Scan for the cell matching the given text and deliver its [X, Y] coordinate at center. 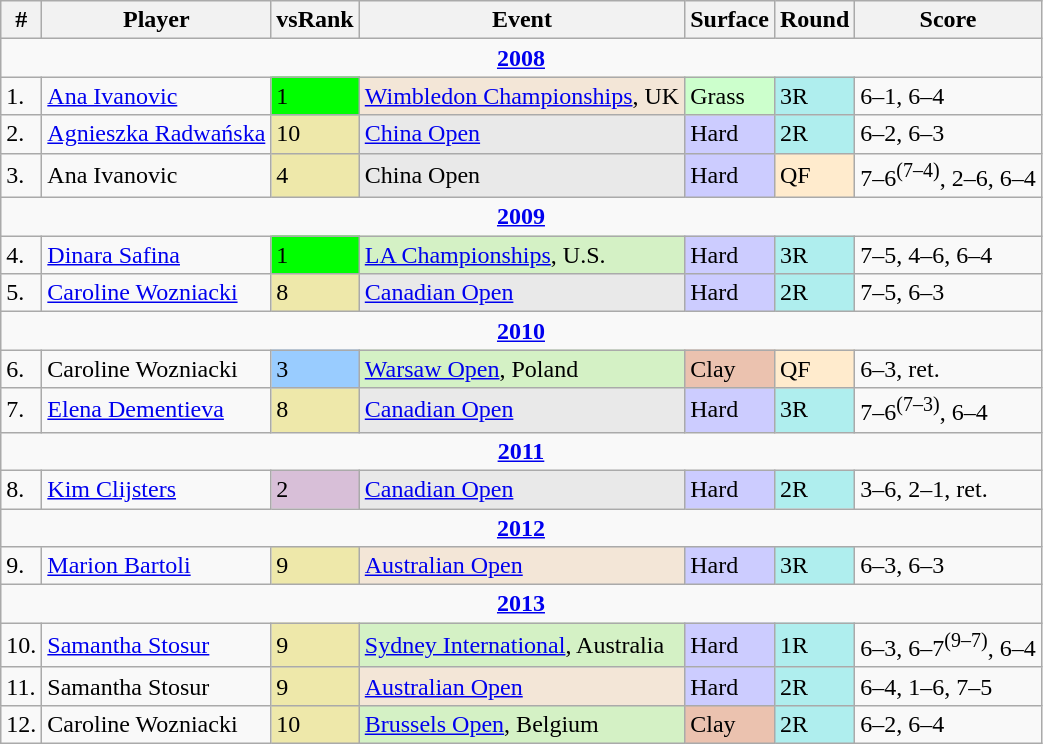
2 [315, 489]
6–3, 6–3 [948, 566]
7–6(7–4), 2–6, 6–4 [948, 176]
6–2, 6–4 [948, 724]
2009 [521, 217]
Event [522, 20]
5. [22, 293]
Surface [730, 20]
Brussels Open, Belgium [522, 724]
2012 [521, 528]
Sydney International, Australia [522, 646]
6–3, ret. [948, 369]
4. [22, 255]
Marion Bartoli [156, 566]
6–3, 6–7(9–7), 6–4 [948, 646]
1R [814, 646]
12. [22, 724]
6. [22, 369]
3–6, 2–1, ret. [948, 489]
6–2, 6–3 [948, 134]
9. [22, 566]
Agnieszka Radwańska [156, 134]
Warsaw Open, Poland [522, 369]
Dinara Safina [156, 255]
2013 [521, 604]
Round [814, 20]
11. [22, 686]
6–4, 1–6, 7–5 [948, 686]
7. [22, 410]
2008 [521, 58]
Grass [730, 96]
2. [22, 134]
Wimbledon Championships, UK [522, 96]
Player [156, 20]
7–6(7–3), 6–4 [948, 410]
7–5, 4–6, 6–4 [948, 255]
2011 [521, 451]
vsRank [315, 20]
2010 [521, 331]
10. [22, 646]
3 [315, 369]
Kim Clijsters [156, 489]
8. [22, 489]
7–5, 6–3 [948, 293]
1. [22, 96]
4 [315, 176]
6–1, 6–4 [948, 96]
Score [948, 20]
3. [22, 176]
# [22, 20]
LA Championships, U.S. [522, 255]
Elena Dementieva [156, 410]
